Pinpoint the cell where the given text exists, returning its (x, y) midpoint coordinate. 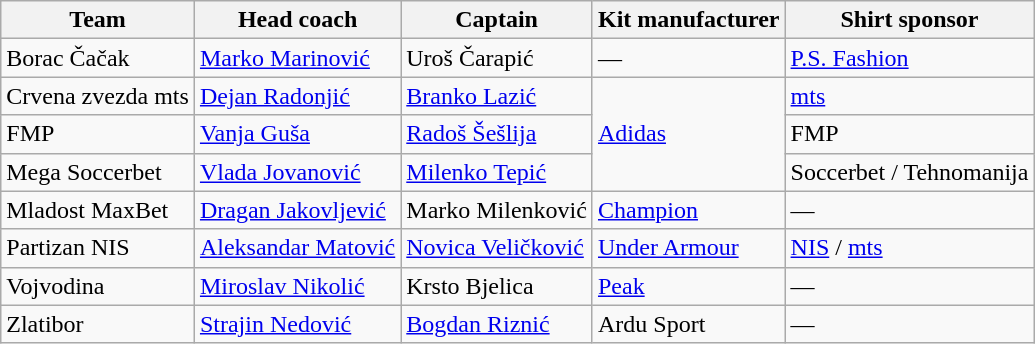
Zlatibor (98, 324)
Ardu Sport (688, 324)
Borac Čačak (98, 58)
Dejan Radonjić (297, 96)
Miroslav Nikolić (297, 286)
Champion (688, 210)
Aleksandar Matović (297, 248)
Team (98, 20)
Partizan NIS (98, 248)
Milenko Tepić (497, 172)
NIS / mts (910, 248)
P.S. Fashion (910, 58)
Dragan Jakovljević (297, 210)
Kit manufacturer (688, 20)
Marko Milenković (497, 210)
Crvena zvezda mts (98, 96)
Novica Veličković (497, 248)
Mladost MaxBet (98, 210)
Vojvodina (98, 286)
Radoš Šešlija (497, 134)
Soccerbet / Tehnomanija (910, 172)
Head coach (297, 20)
Vlada Jovanović (297, 172)
Krsto Bjelica (497, 286)
Uroš Čarapić (497, 58)
Shirt sponsor (910, 20)
Vanja Guša (297, 134)
Marko Marinović (297, 58)
Branko Lazić (497, 96)
Bogdan Riznić (497, 324)
Captain (497, 20)
Under Armour (688, 248)
mts (910, 96)
Adidas (688, 134)
Peak (688, 286)
Strajin Nedović (297, 324)
Mega Soccerbet (98, 172)
